For the text-containing cell, return its midpoint in (x, y) coordinate format. 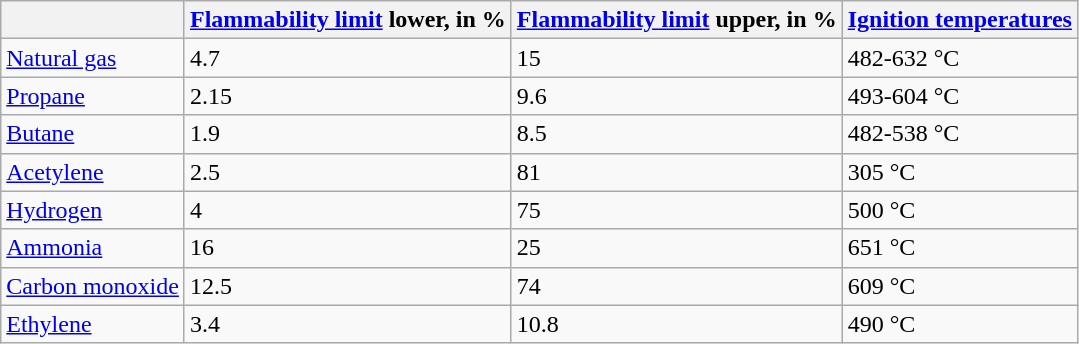
3.4 (348, 324)
9.6 (676, 96)
500 °C (960, 210)
2.5 (348, 172)
490 °C (960, 324)
81 (676, 172)
Ignition temperatures (960, 20)
609 °C (960, 286)
4 (348, 210)
Ethylene (93, 324)
493-604 °C (960, 96)
Flammability limit upper, in % (676, 20)
16 (348, 248)
Propane (93, 96)
482-632 °C (960, 58)
12.5 (348, 286)
482-538 °C (960, 134)
Acetylene (93, 172)
Natural gas (93, 58)
25 (676, 248)
Hydrogen (93, 210)
Flammability limit lower, in % (348, 20)
2.15 (348, 96)
15 (676, 58)
Ammonia (93, 248)
305 °C (960, 172)
75 (676, 210)
74 (676, 286)
Butane (93, 134)
Carbon monoxide (93, 286)
10.8 (676, 324)
8.5 (676, 134)
4.7 (348, 58)
651 °C (960, 248)
1.9 (348, 134)
